Extract the (x, y) coordinate from the center of the cell holding the provided text.  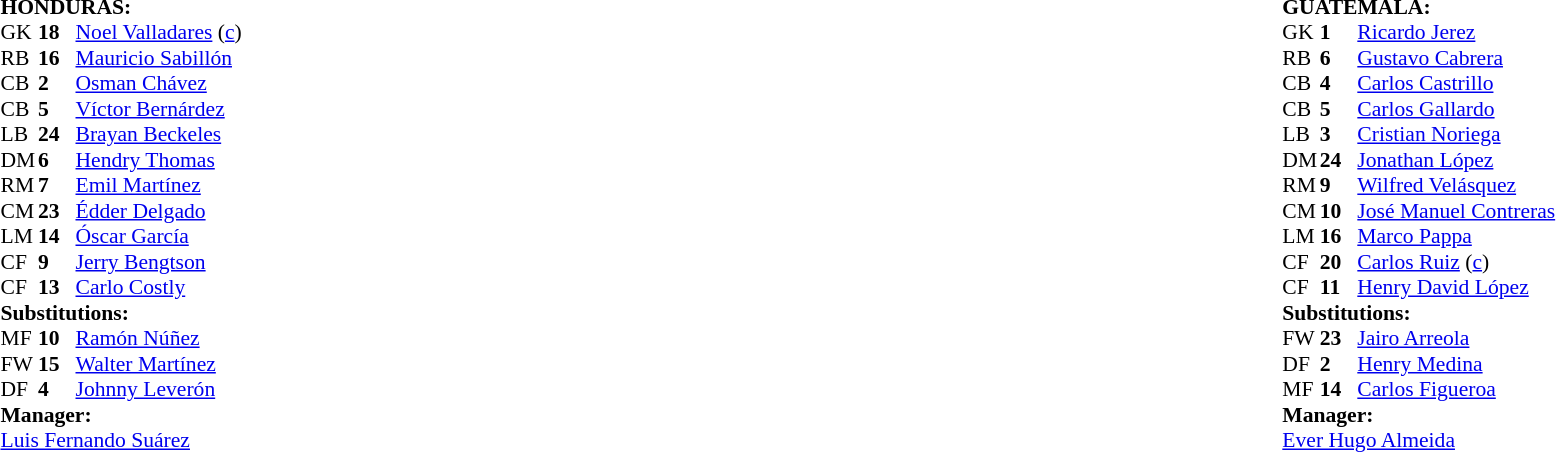
Édder Delgado (159, 211)
Emil Martínez (159, 185)
Carlos Gallardo (1456, 109)
Carlo Costly (159, 287)
Jerry Bengtson (159, 262)
Henry David López (1456, 287)
Carlos Ruiz (c) (1456, 262)
18 (57, 33)
Brayan Beckeles (159, 135)
Noel Valladares (c) (159, 33)
Víctor Bernárdez (159, 109)
Walter Martínez (159, 364)
Hendry Thomas (159, 160)
Osman Chávez (159, 83)
20 (1339, 262)
Ricardo Jerez (1456, 33)
Mauricio Sabillón (159, 58)
José Manuel Contreras (1456, 211)
1 (1339, 33)
Wilfred Velásquez (1456, 185)
Jonathan López (1456, 160)
Henry Medina (1456, 364)
Carlos Figueroa (1456, 389)
13 (57, 287)
3 (1339, 135)
7 (57, 185)
15 (57, 364)
Jairo Arreola (1456, 339)
Carlos Castrillo (1456, 83)
Ramón Núñez (159, 339)
Marco Pappa (1456, 237)
Gustavo Cabrera (1456, 58)
Johnny Leverón (159, 389)
Óscar García (159, 237)
11 (1339, 287)
Cristian Noriega (1456, 135)
